Provide the [X, Y] coordinate of the cell's center where the given text is located.  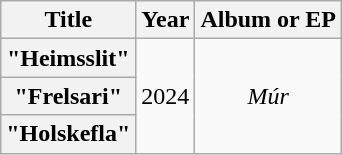
"Holskefla" [68, 134]
"Frelsari" [68, 96]
Year [166, 20]
"Heimsslit" [68, 58]
Múr [268, 96]
Album or EP [268, 20]
Title [68, 20]
2024 [166, 96]
